Return [x, y] of the center of cell containing provided text 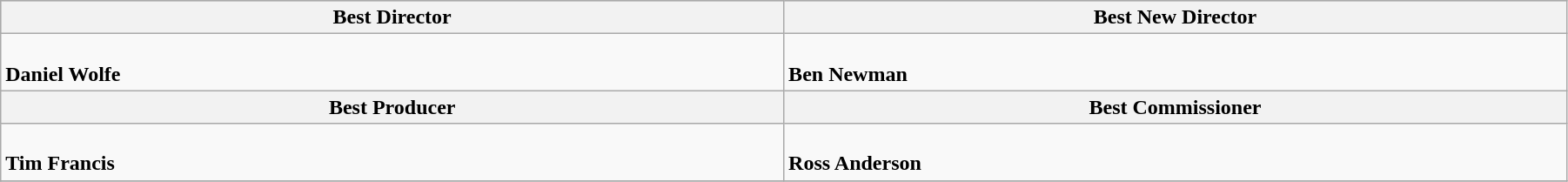
Best Director [392, 17]
Tim Francis [392, 152]
Ross Anderson [1176, 152]
Best Commissioner [1176, 107]
Best Producer [392, 107]
Daniel Wolfe [392, 63]
Best New Director [1176, 17]
Ben Newman [1176, 63]
